Capture the cell that displays the provided text and extract its (X, Y) central coordinate. 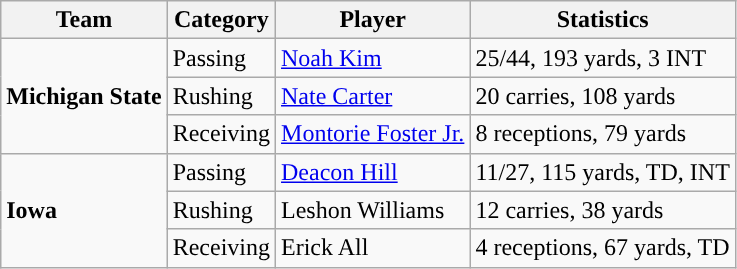
20 carries, 108 yards (602, 96)
Category (221, 20)
Michigan State (84, 96)
25/44, 193 yards, 3 INT (602, 58)
Erick All (373, 248)
Noah Kim (373, 58)
Statistics (602, 20)
4 receptions, 67 yards, TD (602, 248)
Iowa (84, 210)
Team (84, 20)
Deacon Hill (373, 172)
11/27, 115 yards, TD, INT (602, 172)
Montorie Foster Jr. (373, 134)
8 receptions, 79 yards (602, 134)
Leshon Williams (373, 210)
12 carries, 38 yards (602, 210)
Nate Carter (373, 96)
Player (373, 20)
